Search for the cell housing the specified text and yield its [X, Y] center coordinate. 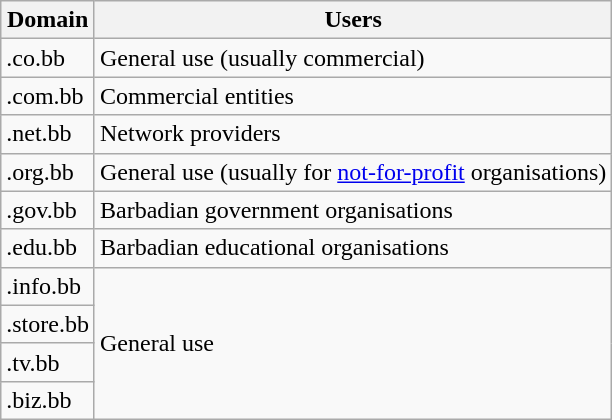
General use (usually for not-for-profit organisations) [352, 172]
.info.bb [48, 286]
.co.bb [48, 58]
.store.bb [48, 324]
.gov.bb [48, 210]
Domain [48, 20]
.tv.bb [48, 362]
.org.bb [48, 172]
Users [352, 20]
Commercial entities [352, 96]
.edu.bb [48, 248]
General use (usually commercial) [352, 58]
.net.bb [48, 134]
Barbadian government organisations [352, 210]
Barbadian educational organisations [352, 248]
Network providers [352, 134]
.com.bb [48, 96]
.biz.bb [48, 400]
General use [352, 343]
